Find where the given text appears and provide that cell's center as [x, y] coordinate. 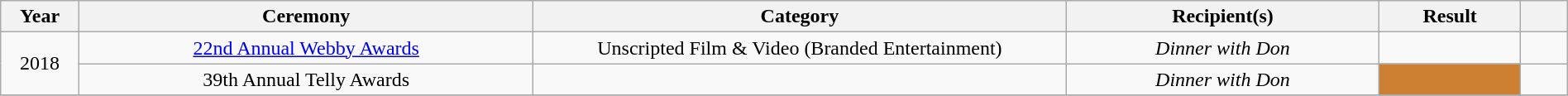
Ceremony [306, 17]
2018 [40, 64]
Year [40, 17]
Recipient(s) [1222, 17]
39th Annual Telly Awards [306, 79]
Result [1450, 17]
Unscripted Film & Video (Branded Entertainment) [800, 48]
Category [800, 17]
22nd Annual Webby Awards [306, 48]
